Identify which cell holds the provided text, then report its [X, Y] central coordinate. 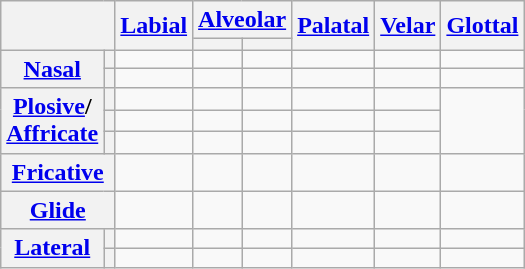
Nasal [52, 69]
Labial [154, 26]
Velar [408, 26]
Lateral [52, 248]
Fricative [58, 172]
Glide [58, 210]
Palatal [334, 26]
Glottal [482, 26]
Plosive/Affricate [52, 120]
Alveolar [242, 20]
